Locate the cell with the specified text and output its [x, y] center coordinate. 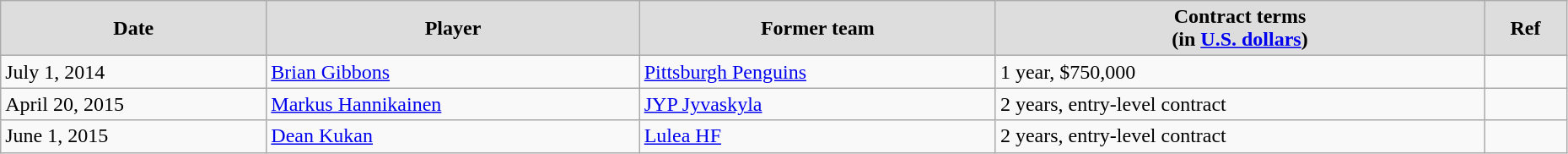
Brian Gibbons [453, 72]
Contract terms(in U.S. dollars) [1240, 29]
Ref [1526, 29]
JYP Jyvaskyla [817, 104]
Markus Hannikainen [453, 104]
June 1, 2015 [133, 136]
April 20, 2015 [133, 104]
Player [453, 29]
Lulea HF [817, 136]
Date [133, 29]
1 year, $750,000 [1240, 72]
Former team [817, 29]
Dean Kukan [453, 136]
Pittsburgh Penguins [817, 72]
July 1, 2014 [133, 72]
